From the cell containing the given text, extract its center point as (x, y) coordinate. 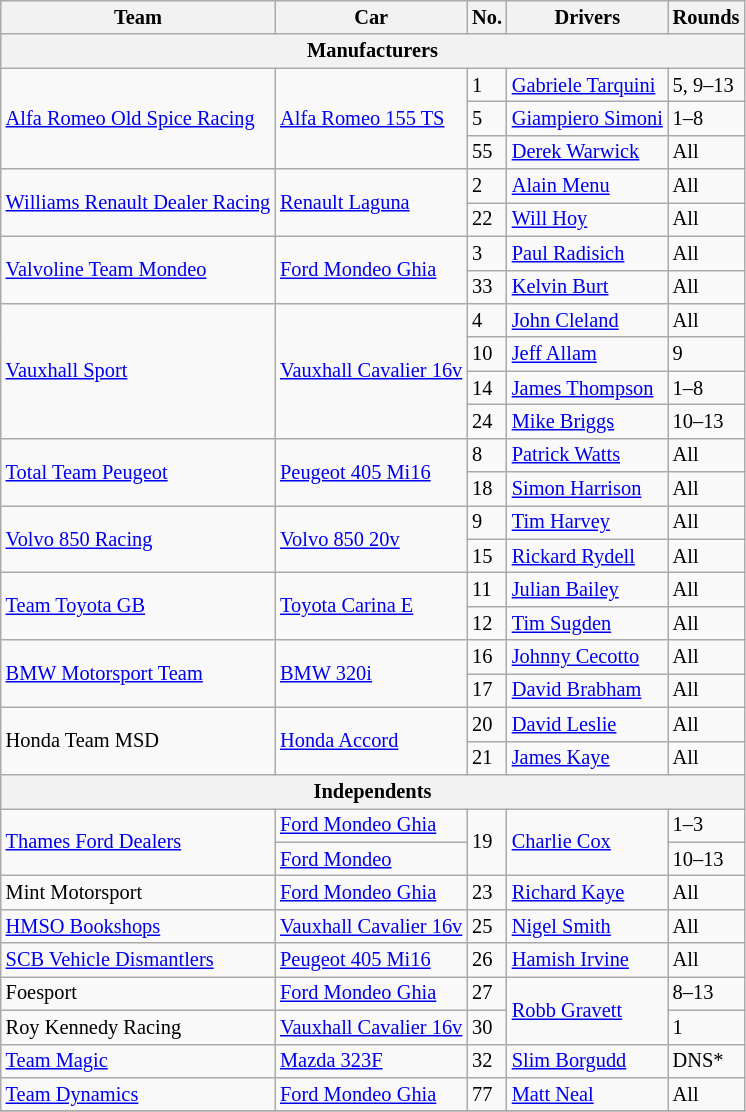
James Thompson (588, 388)
Car (371, 17)
10 (487, 354)
Team Toyota GB (138, 606)
33 (487, 287)
5, 9–13 (706, 85)
Simon Harrison (588, 489)
David Leslie (588, 724)
Tim Sugden (588, 623)
No. (487, 17)
26 (487, 960)
3 (487, 253)
19 (487, 842)
4 (487, 320)
Thames Ford Dealers (138, 842)
Volvo 850 Racing (138, 538)
Ford Mondeo (371, 859)
15 (487, 556)
Valvoline Team Mondeo (138, 270)
12 (487, 623)
Robb Gravett (588, 1010)
Johnny Cecotto (588, 657)
Julian Bailey (588, 589)
11 (487, 589)
Charlie Cox (588, 842)
Jeff Allam (588, 354)
Paul Radisich (588, 253)
Team Dynamics (138, 1094)
Matt Neal (588, 1094)
Alfa Romeo Old Spice Racing (138, 118)
77 (487, 1094)
8 (487, 455)
David Brabham (588, 690)
Patrick Watts (588, 455)
Foesport (138, 993)
27 (487, 993)
Derek Warwick (588, 152)
James Kaye (588, 758)
5 (487, 118)
Volvo 850 20v (371, 538)
Independents (373, 791)
John Cleland (588, 320)
Alain Menu (588, 186)
Tim Harvey (588, 522)
Will Hoy (588, 219)
BMW Motorsport Team (138, 674)
Team (138, 17)
24 (487, 421)
Richard Kaye (588, 892)
30 (487, 1027)
HMSO Bookshops (138, 926)
Nigel Smith (588, 926)
SCB Vehicle Dismantlers (138, 960)
1–3 (706, 825)
17 (487, 690)
22 (487, 219)
Total Team Peugeot (138, 472)
Renault Laguna (371, 202)
Gabriele Tarquini (588, 85)
Rounds (706, 17)
Hamish Irvine (588, 960)
Honda Accord (371, 740)
Mike Briggs (588, 421)
Kelvin Burt (588, 287)
2 (487, 186)
Alfa Romeo 155 TS (371, 118)
Williams Renault Dealer Racing (138, 202)
Drivers (588, 17)
Slim Borgudd (588, 1061)
55 (487, 152)
BMW 320i (371, 674)
Team Magic (138, 1061)
Toyota Carina E (371, 606)
Honda Team MSD (138, 740)
Mazda 323F (371, 1061)
DNS* (706, 1061)
Manufacturers (373, 51)
Mint Motorsport (138, 892)
23 (487, 892)
Roy Kennedy Racing (138, 1027)
25 (487, 926)
8–13 (706, 993)
20 (487, 724)
Giampiero Simoni (588, 118)
16 (487, 657)
Vauxhall Sport (138, 370)
14 (487, 388)
32 (487, 1061)
Rickard Rydell (588, 556)
21 (487, 758)
18 (487, 489)
